Extract the (x, y) coordinate from the center of the cell holding the provided text.  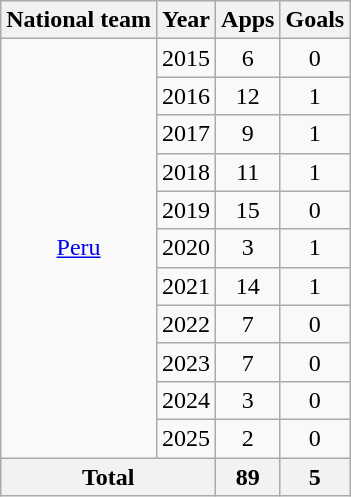
11 (248, 172)
Year (186, 20)
6 (248, 58)
12 (248, 96)
2015 (186, 58)
2019 (186, 210)
5 (315, 477)
89 (248, 477)
2016 (186, 96)
Apps (248, 20)
2020 (186, 248)
2023 (186, 362)
15 (248, 210)
2017 (186, 134)
2021 (186, 286)
Goals (315, 20)
2022 (186, 324)
9 (248, 134)
2024 (186, 400)
2018 (186, 172)
14 (248, 286)
Peru (79, 248)
National team (79, 20)
Total (108, 477)
2 (248, 438)
2025 (186, 438)
